Output the [X, Y] coordinate of the center of the cell containing the given text.  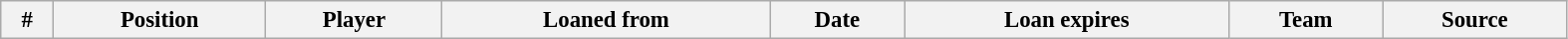
Loaned from [606, 20]
Team [1306, 20]
# [28, 20]
Loan expires [1067, 20]
Position [159, 20]
Player [355, 20]
Date [837, 20]
Source [1474, 20]
